Find where the given text appears and provide that cell's center as (x, y) coordinate. 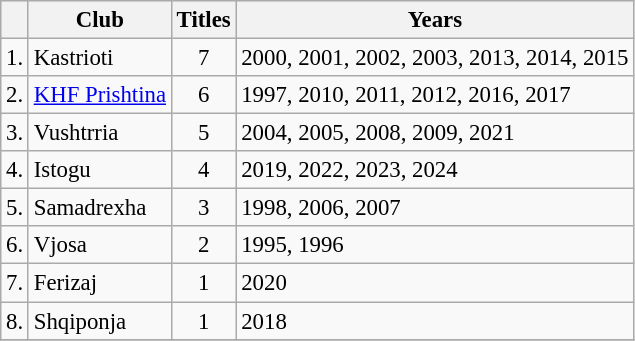
7 (204, 58)
5 (204, 133)
6. (15, 245)
Kastrioti (100, 58)
Shqiponja (100, 321)
Samadrexha (100, 208)
1998, 2006, 2007 (435, 208)
2 (204, 245)
Istogu (100, 170)
7. (15, 283)
1. (15, 58)
Vushtrria (100, 133)
1997, 2010, 2011, 2012, 2016, 2017 (435, 95)
1995, 1996 (435, 245)
3. (15, 133)
Ferizaj (100, 283)
2019, 2022, 2023, 2024 (435, 170)
Club (100, 20)
2018 (435, 321)
6 (204, 95)
2004, 2005, 2008, 2009, 2021 (435, 133)
4. (15, 170)
4 (204, 170)
2. (15, 95)
Years (435, 20)
5. (15, 208)
Vjosa (100, 245)
KHF Prishtina (100, 95)
8. (15, 321)
2000, 2001, 2002, 2003, 2013, 2014, 2015 (435, 58)
2020 (435, 283)
Titles (204, 20)
3 (204, 208)
